Provide the (x, y) coordinate of the cell's center where the given text is located.  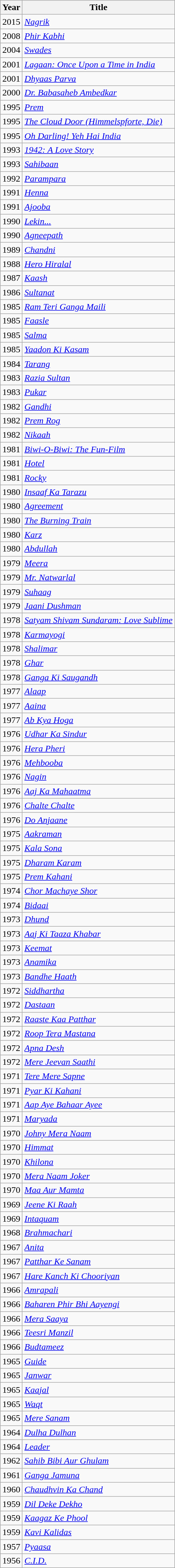
Mera Naam Joker (99, 1176)
Do Anjaane (99, 820)
1960 (11, 1489)
Year (11, 7)
Apna Desh (99, 1048)
Oh Darling! Yeh Hai India (99, 136)
Mere Jeevan Saathi (99, 1062)
Mere Sanam (99, 1418)
Prem Kahani (99, 877)
Sahib Bibi Aur Ghulam (99, 1461)
1987 (11, 278)
Chalte Chalte (99, 805)
Prem (99, 107)
Lagaan: Once Upon a Time in India (99, 64)
Ajooba (99, 207)
Insaaf Ka Tarazu (99, 492)
Kaajal (99, 1390)
Leader (99, 1447)
Bandhe Haath (99, 976)
1942: A Love Story (99, 150)
Dr. Babasaheb Ambedkar (99, 93)
Razia Sultan (99, 378)
Satyam Shivam Sundaram: Love Sublime (99, 620)
1968 (11, 1233)
Parampara (99, 179)
Roop Tera Mastana (99, 1033)
Yaadon Ki Kasam (99, 349)
Himmat (99, 1148)
Guide (99, 1361)
Maryada (99, 1119)
Teesri Manzil (99, 1333)
Dhyaas Parva (99, 79)
Abdullah (99, 549)
Johny Mera Naam (99, 1133)
2004 (11, 50)
Kaash (99, 278)
Tarang (99, 364)
Dil Deke Dekho (99, 1504)
Anita (99, 1247)
1989 (11, 250)
Waqt (99, 1404)
Khilona (99, 1162)
Faasle (99, 321)
Karmayogi (99, 635)
Swades (99, 50)
Ganga Ki Saugandh (99, 677)
1956 (11, 1561)
Suhaag (99, 592)
Patthar Ke Sanam (99, 1261)
Shalimar (99, 649)
Mera Saaya (99, 1318)
Pukar (99, 392)
Mr. Natwarlal (99, 577)
Agneepath (99, 235)
1988 (11, 264)
2015 (11, 22)
2008 (11, 36)
Bidaai (99, 905)
Biwi-O-Biwi: The Fun-Film (99, 449)
Kala Sona (99, 848)
Siddhartha (99, 991)
Budtameez (99, 1347)
Chaudhvin Ka Chand (99, 1489)
2000 (11, 93)
Aaj Ka Mahaatma (99, 791)
1957 (11, 1547)
Nagin (99, 777)
Chandni (99, 250)
Udhar Ka Sindur (99, 734)
Alaap (99, 692)
Dhund (99, 920)
Kavi Kalidas (99, 1532)
Phir Kabhi (99, 36)
Hotel (99, 464)
Amrapali (99, 1290)
Sahibaan (99, 164)
1992 (11, 179)
Anamika (99, 962)
Title (99, 7)
Brahmachari (99, 1233)
Aaina (99, 706)
Agreement (99, 506)
Ram Teri Ganga Maili (99, 307)
1961 (11, 1475)
Ghar (99, 663)
Sultanat (99, 292)
Prem Rog (99, 421)
Mehbooba (99, 763)
Pyar Ki Kahani (99, 1091)
Ab Kya Hoga (99, 720)
Chor Machaye Shor (99, 891)
Salma (99, 335)
Nikaah (99, 435)
1984 (11, 364)
Aaj Ki Taaza Khabar (99, 934)
Nagrik (99, 22)
1962 (11, 1461)
Intaquam (99, 1219)
Baharen Phir Bhi Aayengi (99, 1304)
Gandhi (99, 406)
The Burning Train (99, 520)
Ganga Jamuna (99, 1475)
Pyaasa (99, 1547)
Tere Mere Sapne (99, 1076)
Hero Hiralal (99, 264)
Hare Kanch Ki Chooriyan (99, 1276)
Maa Aur Mamta (99, 1190)
Aakraman (99, 834)
Janwar (99, 1376)
Aap Aye Bahaar Ayee (99, 1105)
Keemat (99, 948)
Karz (99, 535)
Dharam Karam (99, 862)
Henna (99, 193)
Kaagaz Ke Phool (99, 1518)
1986 (11, 292)
Meera (99, 563)
Jaani Dushman (99, 606)
The Cloud Door (Himmelspforte, Die) (99, 121)
Raaste Kaa Patthar (99, 1019)
Jeene Ki Raah (99, 1204)
Dastaan (99, 1005)
Lekin... (99, 221)
C.I.D. (99, 1561)
Rocky (99, 478)
Hera Pheri (99, 748)
Dulha Dulhan (99, 1432)
